Return [x, y] of the center of cell containing provided text 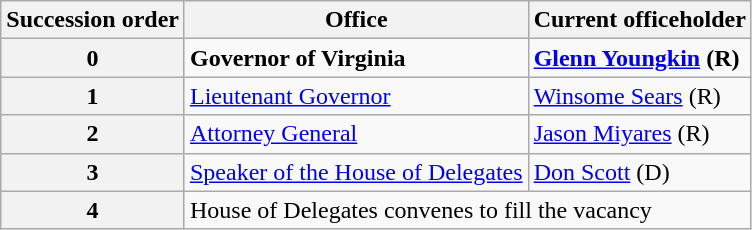
Don Scott (D) [640, 172]
0 [93, 58]
Winsome Sears (R) [640, 96]
3 [93, 172]
2 [93, 134]
House of Delegates convenes to fill the vacancy [468, 210]
Jason Miyares (R) [640, 134]
Glenn Youngkin (R) [640, 58]
Current officeholder [640, 20]
Speaker of the House of Delegates [356, 172]
Governor of Virginia [356, 58]
4 [93, 210]
Succession order [93, 20]
Attorney General [356, 134]
Office [356, 20]
1 [93, 96]
Lieutenant Governor [356, 96]
